Pinpoint the cell where the given text exists, returning its (x, y) midpoint coordinate. 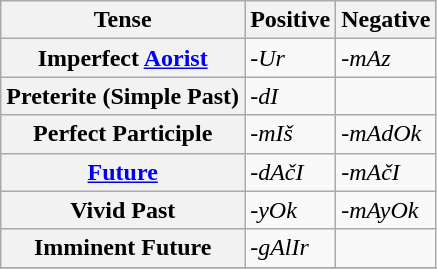
Imperfect Aorist (123, 58)
Future (123, 172)
Perfect Participle (123, 134)
-dAčI (290, 172)
-mAyOk (386, 210)
Negative (386, 20)
-mIš (290, 134)
-Ur (290, 58)
Preterite (Simple Past) (123, 96)
Vivid Past (123, 210)
-yOk (290, 210)
-mAz (386, 58)
-dI (290, 96)
-gAlIr (290, 248)
-mAdOk (386, 134)
-mAčI (386, 172)
Tense (123, 20)
Imminent Future (123, 248)
Positive (290, 20)
